Locate the cell with the specified text and output its [x, y] center coordinate. 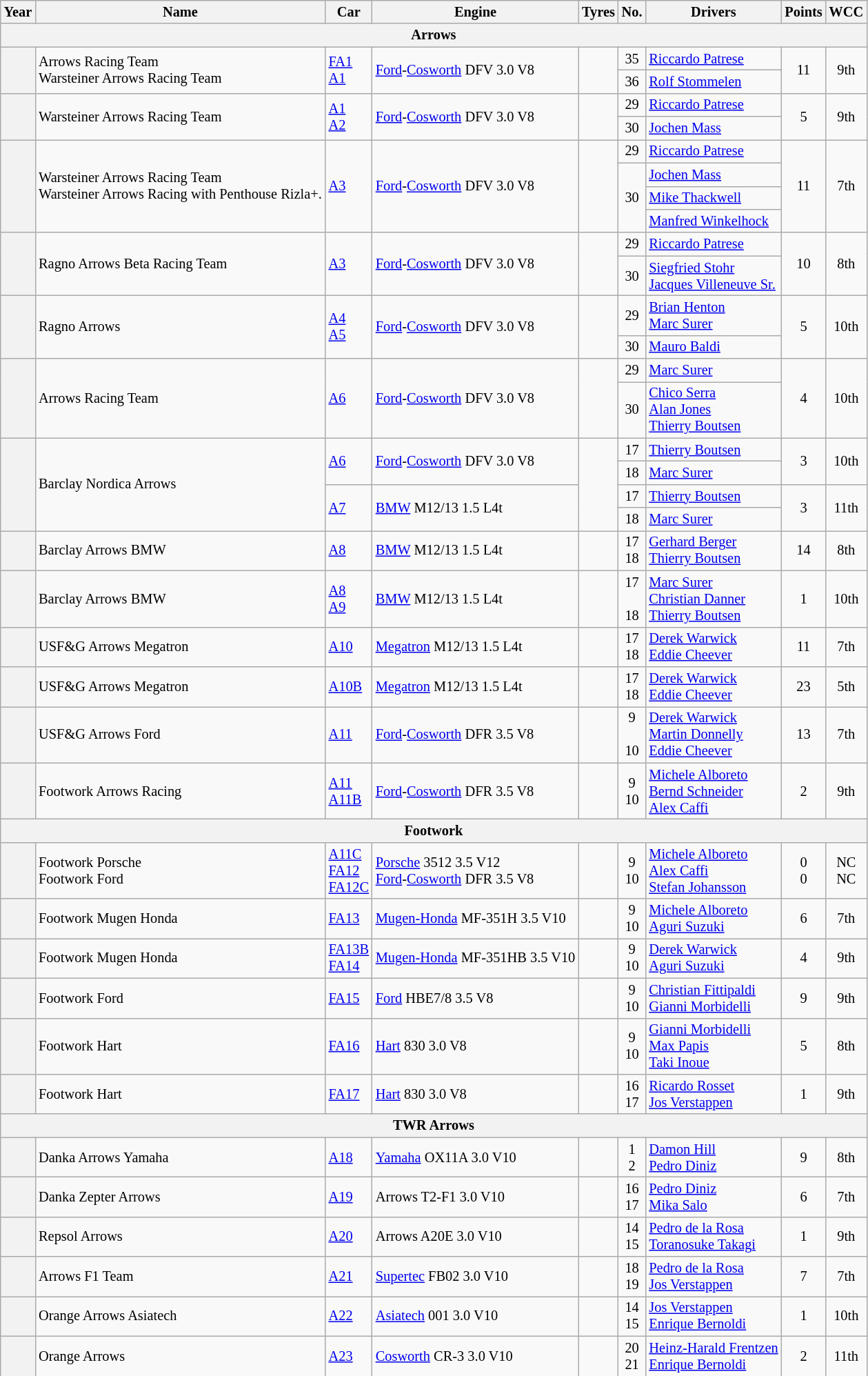
Pedro Diniz Mika Salo [713, 1197]
Rolf Stommelen [713, 81]
A10B [349, 686]
USF&G Arrows Ford [180, 735]
1819 [632, 1277]
A20 [349, 1237]
A11 [349, 735]
NCNC [847, 870]
Footwork Ford [180, 998]
Mauro Baldi [713, 347]
12 [632, 1157]
Warsteiner Arrows Racing Team [180, 116]
Jos Verstappen Enrique Bernoldi [713, 1316]
FA13BFA14 [349, 958]
Pedro de la Rosa Jos Verstappen [713, 1277]
No. [632, 12]
Mugen-Honda MF-351H 3.5 V10 [476, 919]
Arrows T2-F1 3.0 V10 [476, 1197]
Engine [476, 12]
5th [847, 686]
Ragno Arrows Beta Racing Team [180, 263]
FA17 [349, 1094]
Supertec FB02 3.0 V10 [476, 1277]
WCC [847, 12]
A8A9 [349, 599]
Ragno Arrows [180, 327]
Ricardo Rosset Jos Verstappen [713, 1094]
A10 [349, 647]
7 [803, 1277]
Mugen-Honda MF-351HB 3.5 V10 [476, 958]
Pedro de la Rosa Toranosuke Takagi [713, 1237]
00 [803, 870]
FA16 [349, 1046]
Derek Warwick Aguri Suzuki [713, 958]
Points [803, 12]
Footwork Arrows Racing [180, 791]
Gerhard Berger Thierry Boutsen [713, 550]
A18 [349, 1157]
Derek Warwick Martin Donnelly Eddie Cheever [713, 735]
Gianni Morbidelli Max Papis Taki Inoue [713, 1046]
Tyres [598, 12]
14 [803, 550]
Footwork Porsche Footwork Ford [180, 870]
A21 [349, 1277]
Footwork [434, 830]
Arrows Racing Team [180, 399]
10 [803, 263]
TWR Arrows [434, 1126]
Yamaha OX11A 3.0 V10 [476, 1157]
A4A5 [349, 327]
Warsteiner Arrows Racing Team Warsteiner Arrows Racing with Penthouse Rizla+. [180, 186]
Arrows F1 Team [180, 1277]
Christian Fittipaldi Gianni Morbidelli [713, 998]
Michele Alboreto Alex Caffi Stefan Johansson [713, 870]
A11A11B [349, 791]
35 [632, 59]
Marc Surer Christian Danner Thierry Boutsen [713, 599]
13 [803, 735]
Chico Serra Alan Jones Thierry Boutsen [713, 410]
Name [180, 12]
Porsche 3512 3.5 V12Ford-Cosworth DFR 3.5 V8 [476, 870]
A23 [349, 1356]
Michele Alboreto Bernd Schneider Alex Caffi [713, 791]
2021 [632, 1356]
A7 [349, 508]
A22 [349, 1316]
Arrows [434, 35]
Michele Alboreto Aguri Suzuki [713, 919]
Ford HBE7/8 3.5 V8 [476, 998]
A11CFA12FA12C [349, 870]
Damon Hill Pedro Diniz [713, 1157]
Asiatech 001 3.0 V10 [476, 1316]
Manfred Winkelhock [713, 221]
Car [349, 12]
A19 [349, 1197]
Brian Henton Marc Surer [713, 315]
36 [632, 81]
Arrows A20E 3.0 V10 [476, 1237]
Arrows Racing Team Warsteiner Arrows Racing Team [180, 70]
Danka Zepter Arrows [180, 1197]
Siegfried Stohr Jacques Villeneuve Sr. [713, 276]
Mike Thackwell [713, 198]
Barclay Nordica Arrows [180, 484]
A8 [349, 550]
Year [18, 12]
FA13 [349, 919]
Repsol Arrows [180, 1237]
23 [803, 686]
FA1A1 [349, 70]
Cosworth CR-3 3.0 V10 [476, 1356]
Orange Arrows Asiatech [180, 1316]
Orange Arrows [180, 1356]
Drivers [713, 12]
A1A2 [349, 116]
Danka Arrows Yamaha [180, 1157]
FA15 [349, 998]
Heinz-Harald Frentzen Enrique Bernoldi [713, 1356]
